Output the (X, Y) coordinate of the center of the cell containing the given text.  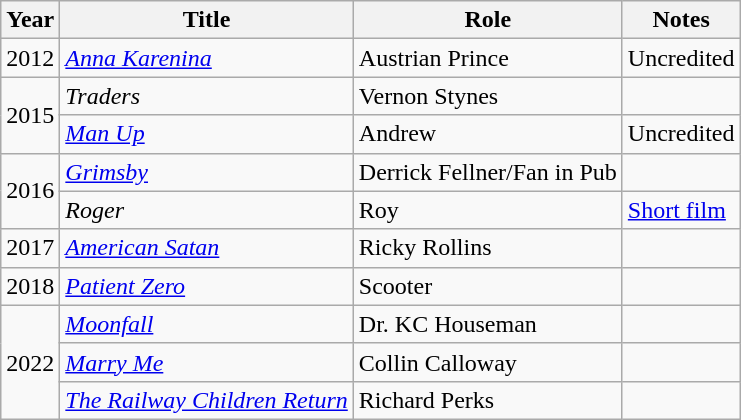
Traders (206, 96)
Marry Me (206, 362)
2017 (30, 248)
Notes (681, 20)
Andrew (488, 134)
2015 (30, 115)
Roger (206, 210)
Anna Karenina (206, 58)
Year (30, 20)
Short film (681, 210)
Derrick Fellner/Fan in Pub (488, 172)
Grimsby (206, 172)
2022 (30, 362)
American Satan (206, 248)
2018 (30, 286)
Title (206, 20)
Collin Calloway (488, 362)
Vernon Stynes (488, 96)
2012 (30, 58)
Roy (488, 210)
Moonfall (206, 324)
Richard Perks (488, 400)
Role (488, 20)
Scooter (488, 286)
Patient Zero (206, 286)
The Railway Children Return (206, 400)
Dr. KC Houseman (488, 324)
Man Up (206, 134)
2016 (30, 191)
Austrian Prince (488, 58)
Ricky Rollins (488, 248)
